Return the (x, y) coordinate for the center point of the cell that contains the specified text.  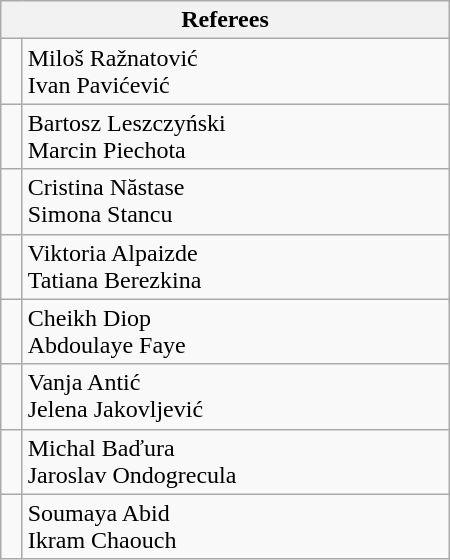
Michal BaďuraJaroslav Ondogrecula (236, 462)
Bartosz LeszczyńskiMarcin Piechota (236, 136)
Vanja AntićJelena Jakovljević (236, 396)
Soumaya AbidIkram Chaouch (236, 526)
Cheikh DiopAbdoulaye Faye (236, 332)
Cristina NăstaseSimona Stancu (236, 202)
Miloš RažnatovićIvan Pavićević (236, 72)
Referees (225, 20)
Viktoria AlpaizdeTatiana Berezkina (236, 266)
